Extract the (X, Y) coordinate from the center of the cell holding the provided text.  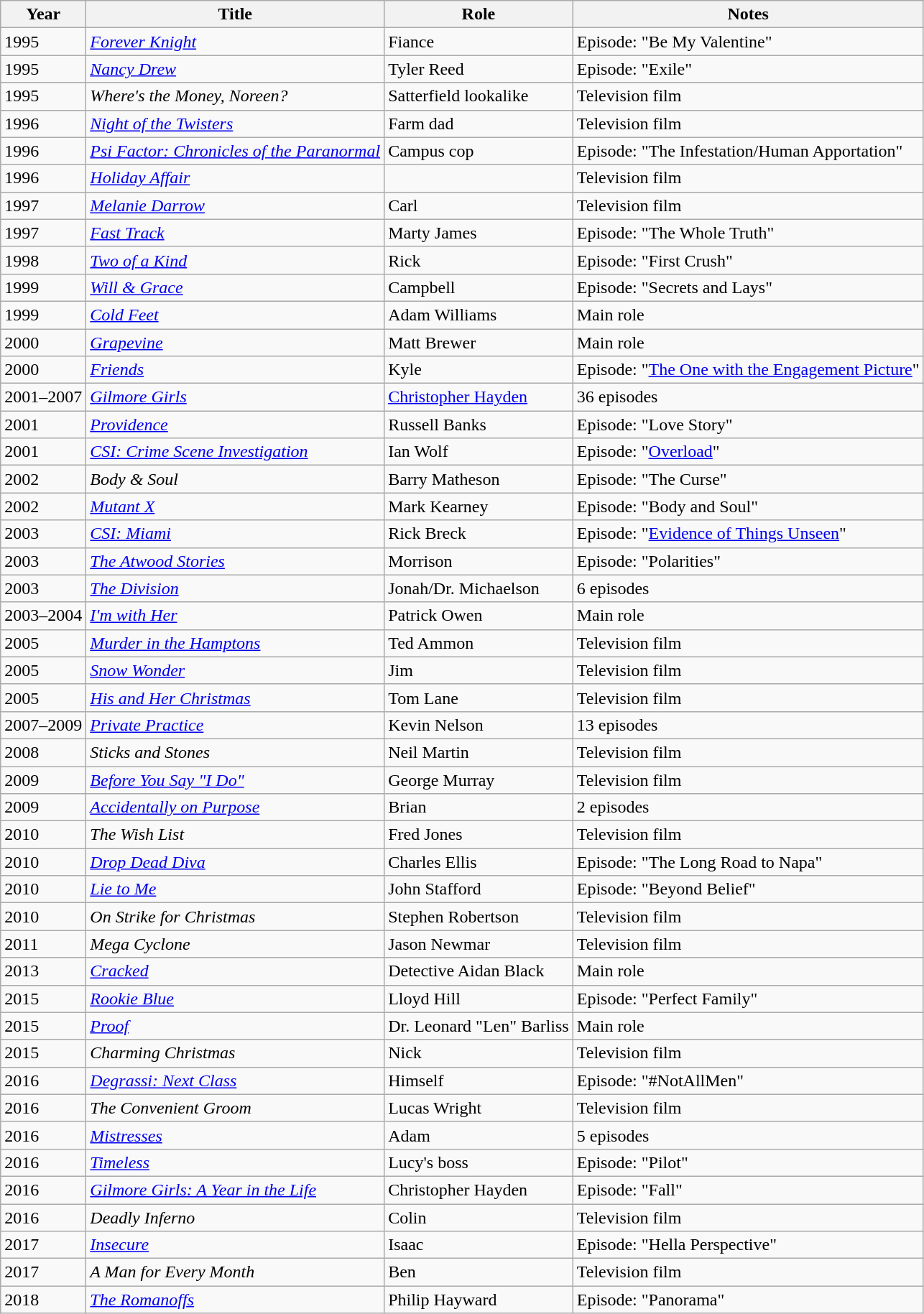
Stephen Robertson (479, 917)
Carl (479, 205)
Colin (479, 1218)
2007–2009 (43, 725)
Proof (236, 1026)
Episode: "The Long Road to Napa" (748, 862)
Drop Dead Diva (236, 862)
Jonah/Dr. Michaelson (479, 588)
Adam Williams (479, 315)
The Atwood Stories (236, 561)
Kevin Nelson (479, 725)
Sticks and Stones (236, 752)
The Division (236, 588)
Episode: "Pilot" (748, 1162)
Lie to Me (236, 889)
John Stafford (479, 889)
Nancy Drew (236, 69)
The Romanoffs (236, 1300)
Forever Knight (236, 42)
The Convenient Groom (236, 1108)
Patrick Owen (479, 616)
Kyle (479, 370)
Episode: "The Curse" (748, 479)
Adam (479, 1135)
2001–2007 (43, 397)
Morrison (479, 561)
Mistresses (236, 1135)
Providence (236, 425)
The Wish List (236, 835)
Matt Brewer (479, 343)
Will & Grace (236, 287)
Episode: "The Infestation/Human Apportation" (748, 151)
5 episodes (748, 1135)
Tom Lane (479, 698)
Timeless (236, 1162)
2013 (43, 971)
2003–2004 (43, 616)
Degrassi: Next Class (236, 1081)
Grapevine (236, 343)
Lloyd Hill (479, 999)
Ian Wolf (479, 452)
Russell Banks (479, 425)
Neil Martin (479, 752)
Two of a Kind (236, 260)
Mark Kearney (479, 506)
Episode: "Polarities" (748, 561)
Where's the Money, Noreen? (236, 96)
Episode: "Panorama" (748, 1300)
Episode: "Fall" (748, 1190)
Rick Breck (479, 534)
Episode: "Beyond Belief" (748, 889)
13 episodes (748, 725)
Year (43, 14)
His and Her Christmas (236, 698)
I'm with Her (236, 616)
Mutant X (236, 506)
Lucas Wright (479, 1108)
CSI: Crime Scene Investigation (236, 452)
Charming Christmas (236, 1053)
Brian (479, 808)
Notes (748, 14)
Title (236, 14)
Nick (479, 1053)
Episode: "Exile" (748, 69)
Rookie Blue (236, 999)
Episode: "Overload" (748, 452)
Episode: "Body and Soul" (748, 506)
Private Practice (236, 725)
Rick (479, 260)
Barry Matheson (479, 479)
Cracked (236, 971)
2 episodes (748, 808)
Melanie Darrow (236, 205)
Episode: "The One with the Engagement Picture" (748, 370)
Friends (236, 370)
Charles Ellis (479, 862)
Episode: "Love Story" (748, 425)
2011 (43, 944)
Ted Ammon (479, 643)
Philip Hayward (479, 1300)
Jason Newmar (479, 944)
Cold Feet (236, 315)
Episode: "Evidence of Things Unseen" (748, 534)
Campbell (479, 287)
Night of the Twisters (236, 124)
Farm dad (479, 124)
Murder in the Hamptons (236, 643)
Episode: "Perfect Family" (748, 999)
Marty James (479, 233)
Episode: "Be My Valentine" (748, 42)
Detective Aidan Black (479, 971)
Satterfield lookalike (479, 96)
36 episodes (748, 397)
Episode: "The Whole Truth" (748, 233)
Episode: "Secrets and Lays" (748, 287)
Gilmore Girls (236, 397)
Role (479, 14)
A Man for Every Month (236, 1272)
Lucy's boss (479, 1162)
2018 (43, 1300)
6 episodes (748, 588)
Fred Jones (479, 835)
1998 (43, 260)
Isaac (479, 1245)
Before You Say "I Do" (236, 779)
Tyler Reed (479, 69)
On Strike for Christmas (236, 917)
Jim (479, 670)
Snow Wonder (236, 670)
George Murray (479, 779)
Deadly Inferno (236, 1218)
2008 (43, 752)
Mega Cyclone (236, 944)
Fiance (479, 42)
Gilmore Girls: A Year in the Life (236, 1190)
Accidentally on Purpose (236, 808)
CSI: Miami (236, 534)
Body & Soul (236, 479)
Insecure (236, 1245)
Himself (479, 1081)
Holiday Affair (236, 178)
Episode: "First Crush" (748, 260)
Dr. Leonard "Len" Barliss (479, 1026)
Episode: "#NotAllMen" (748, 1081)
Episode: "Hella Perspective" (748, 1245)
Fast Track (236, 233)
Ben (479, 1272)
Psi Factor: Chronicles of the Paranormal (236, 151)
Campus cop (479, 151)
